Pinpoint the cell where the given text exists, returning its [X, Y] midpoint coordinate. 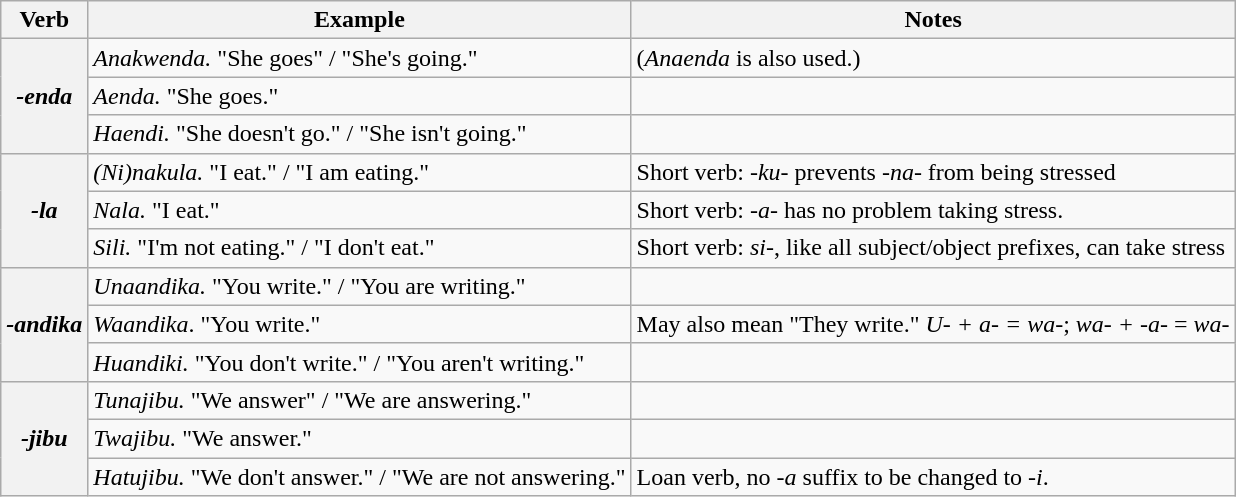
-jibu [44, 438]
Twajibu. "We answer." [360, 438]
Example [360, 20]
Short verb: -ku- prevents -na- from being stressed [933, 172]
Huandiki. "You don't write." / "You aren't writing." [360, 362]
May also mean "They write." U- + a- = wa-; wa- + -a- = wa- [933, 324]
(Anaenda is also used.) [933, 58]
Notes [933, 20]
Loan verb, no -a suffix to be changed to -i. [933, 477]
Anakwenda. "She goes" / "She's going." [360, 58]
Sili. "I'm not eating." / "I don't eat." [360, 248]
-la [44, 210]
Unaandika. "You write." / "You are writing." [360, 286]
Haendi. "She doesn't go." / "She isn't going." [360, 134]
Nala. "I eat." [360, 210]
-enda [44, 96]
Short verb: -a- has no problem taking stress. [933, 210]
Verb [44, 20]
Hatujibu. "We don't answer." / "We are not answering." [360, 477]
Waandika. "You write." [360, 324]
(Ni)nakula. "I eat." / "I am eating." [360, 172]
-andika [44, 324]
Tunajibu. "We answer" / "We are answering." [360, 400]
Aenda. "She goes." [360, 96]
Short verb: si-, like all subject/object prefixes, can take stress [933, 248]
